Provide the [x, y] coordinate of the cell's center where the given text is located.  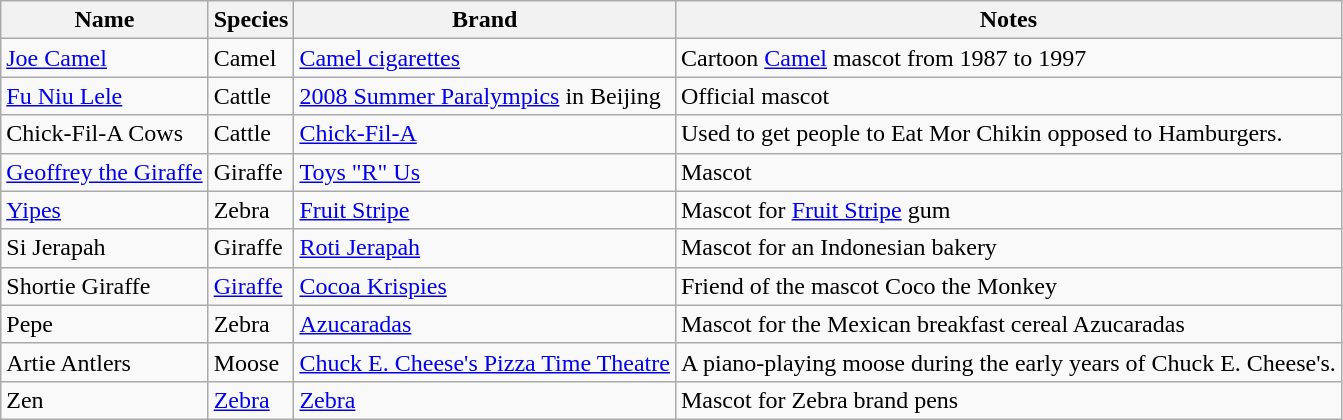
Cocoa Krispies [485, 286]
Fu Niu Lele [104, 96]
Artie Antlers [104, 362]
2008 Summer Paralympics in Beijing [485, 96]
Mascot for Zebra brand pens [1008, 400]
Si Jerapah [104, 248]
Shortie Giraffe [104, 286]
Roti Jerapah [485, 248]
Pepe [104, 324]
Camel cigarettes [485, 58]
Fruit Stripe [485, 210]
Name [104, 20]
Mascot for an Indonesian bakery [1008, 248]
Friend of the mascot Coco the Monkey [1008, 286]
Toys "R" Us [485, 172]
Notes [1008, 20]
Mascot [1008, 172]
Yipes [104, 210]
Cartoon Camel mascot from 1987 to 1997 [1008, 58]
Brand [485, 20]
A piano-playing moose during the early years of Chuck E. Cheese's. [1008, 362]
Geoffrey the Giraffe [104, 172]
Official mascot [1008, 96]
Chick-Fil-A [485, 134]
Mascot for the Mexican breakfast cereal Azucaradas [1008, 324]
Chick-Fil-A Cows [104, 134]
Species [251, 20]
Azucaradas [485, 324]
Zen [104, 400]
Joe Camel [104, 58]
Moose [251, 362]
Used to get people to Eat Mor Chikin opposed to Hamburgers. [1008, 134]
Mascot for Fruit Stripe gum [1008, 210]
Camel [251, 58]
Chuck E. Cheese's Pizza Time Theatre [485, 362]
